Find where the given text appears and provide that cell's center as [X, Y] coordinate. 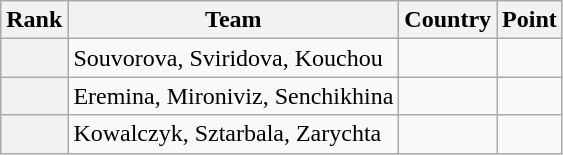
Souvorova, Sviridova, Kouchou [234, 58]
Team [234, 20]
Rank [34, 20]
Point [530, 20]
Kowalczyk, Sztarbala, Zarychta [234, 134]
Eremina, Mironiviz, Senchikhina [234, 96]
Country [448, 20]
